Scan for the cell matching the given text and deliver its (X, Y) coordinate at center. 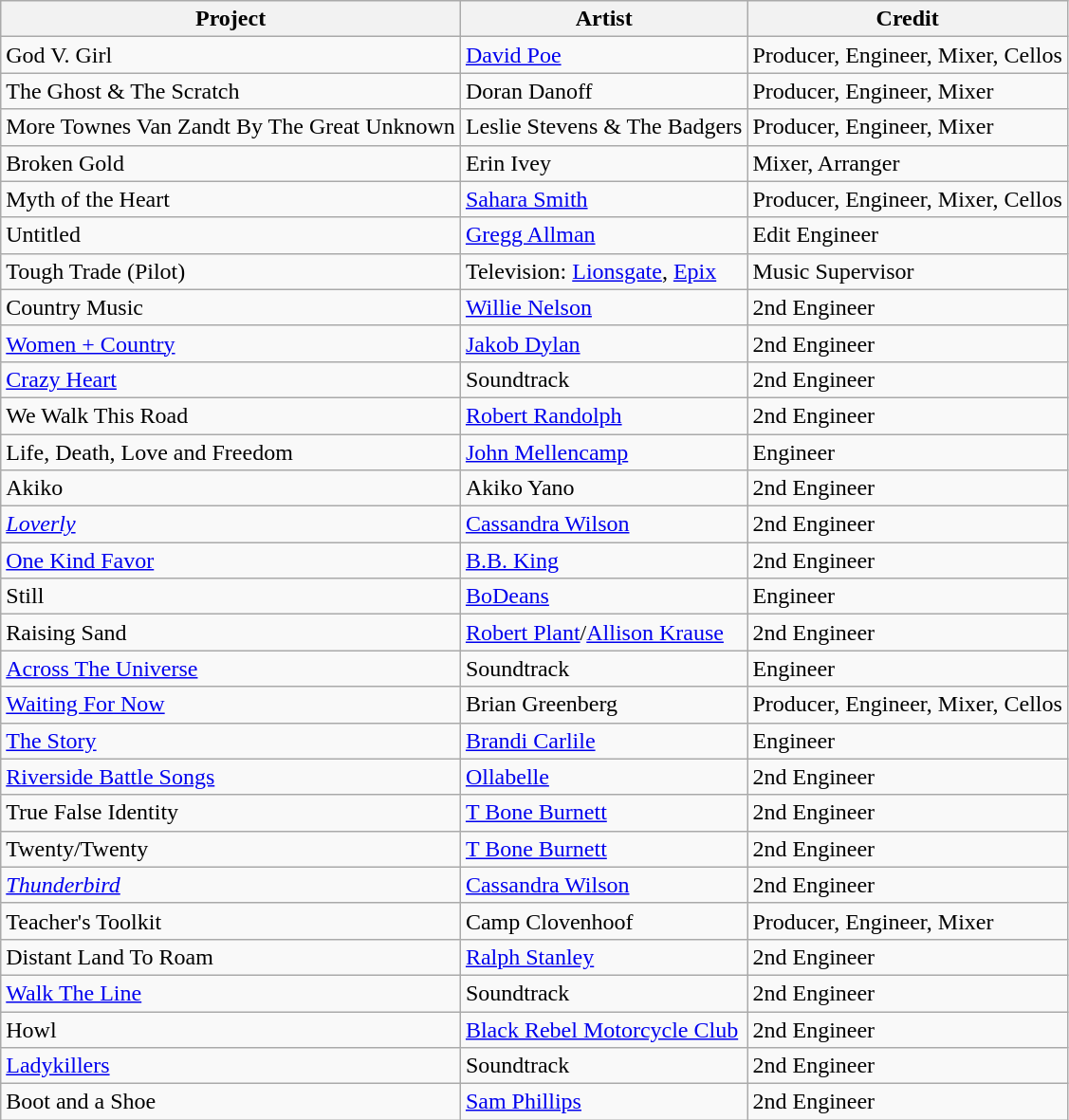
Myth of the Heart (231, 199)
Howl (231, 1029)
Akiko (231, 488)
Teacher's Toolkit (231, 921)
Music Supervisor (907, 271)
Robert Randolph (603, 415)
Camp Clovenhoof (603, 921)
Still (231, 597)
Crazy Heart (231, 379)
Gregg Allman (603, 235)
BoDeans (603, 597)
Doran Danoff (603, 91)
Waiting For Now (231, 705)
We Walk This Road (231, 415)
Thunderbird (231, 885)
Country Music (231, 307)
Ralph Stanley (603, 957)
Credit (907, 19)
Women + Country (231, 343)
Willie Nelson (603, 307)
Robert Plant/Allison Krause (603, 633)
More Townes Van Zandt By The Great Unknown (231, 127)
Broken Gold (231, 163)
Across The Universe (231, 669)
True False Identity (231, 813)
Artist (603, 19)
Mixer, Arranger (907, 163)
Erin Ivey (603, 163)
Life, Death, Love and Freedom (231, 452)
The Ghost & The Scratch (231, 91)
Akiko Yano (603, 488)
The Story (231, 741)
Boot and a Shoe (231, 1102)
Black Rebel Motorcycle Club (603, 1029)
John Mellencamp (603, 452)
God V. Girl (231, 55)
David Poe (603, 55)
Television: Lionsgate, Epix (603, 271)
Brandi Carlile (603, 741)
Ollabelle (603, 777)
Twenty/Twenty (231, 849)
Leslie Stevens & The Badgers (603, 127)
One Kind Favor (231, 560)
Brian Greenberg (603, 705)
Tough Trade (Pilot) (231, 271)
Ladykillers (231, 1066)
B.B. King (603, 560)
Walk The Line (231, 993)
Sam Phillips (603, 1102)
Jakob Dylan (603, 343)
Distant Land To Roam (231, 957)
Project (231, 19)
Loverly (231, 524)
Untitled (231, 235)
Raising Sand (231, 633)
Sahara Smith (603, 199)
Edit Engineer (907, 235)
Riverside Battle Songs (231, 777)
